Return [x, y] of the center of cell containing provided text 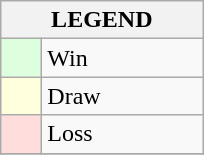
LEGEND [102, 20]
Win [122, 58]
Draw [122, 96]
Loss [122, 134]
